Locate the cell with the specified text and output its (X, Y) center coordinate. 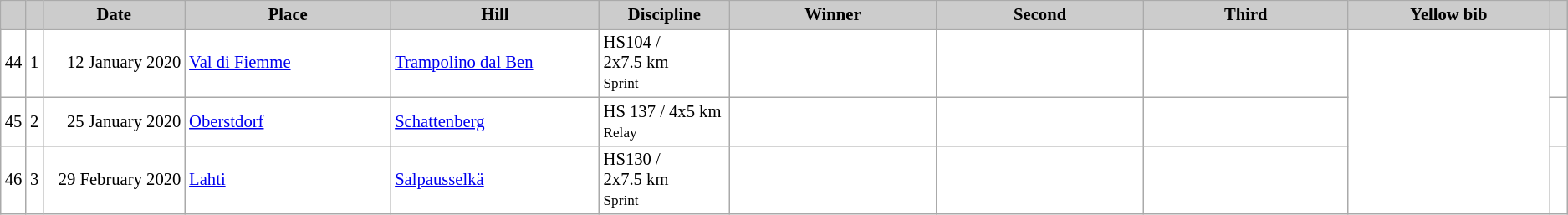
Trampolino dal Ben (495, 63)
25 January 2020 (114, 121)
46 (13, 180)
45 (13, 121)
Salpausselkä (495, 180)
Val di Fiemme (288, 63)
44 (13, 63)
Date (114, 14)
3 (34, 180)
HS130 / 2x7.5 km Sprint (664, 180)
12 January 2020 (114, 63)
Yellow bib (1448, 14)
Place (288, 14)
Discipline (664, 14)
Winner (833, 14)
Second (1040, 14)
Schattenberg (495, 121)
Lahti (288, 180)
HS104 / 2x7.5 km Sprint (664, 63)
HS 137 / 4x5 km Relay (664, 121)
Third (1246, 14)
Oberstdorf (288, 121)
29 February 2020 (114, 180)
1 (34, 63)
2 (34, 121)
Hill (495, 14)
